Return the (X, Y) coordinate for the center point of the cell that contains the specified text.  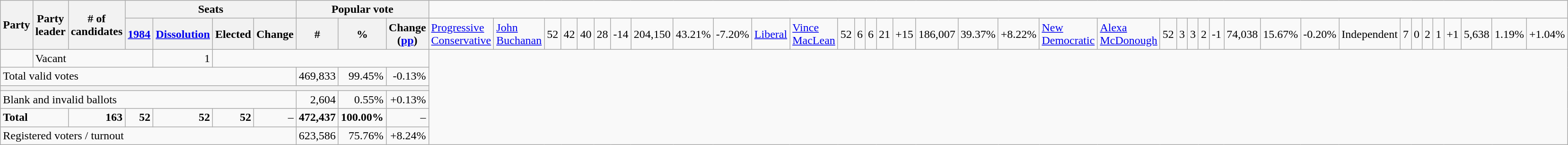
99.45% (362, 76)
43.21% (693, 34)
New Democratic (1068, 34)
John Buchanan (519, 34)
+1 (1453, 34)
1984 (139, 34)
39.37% (978, 34)
623,586 (317, 136)
Independent (1370, 34)
Vince MacLean (814, 34)
Total (34, 118)
-0.13% (407, 76)
Change (pp) (407, 34)
Dissolution (183, 34)
+8.22% (1019, 34)
Vacant (93, 58)
% (362, 34)
+1.04% (1547, 34)
Progressive Conservative (461, 34)
472,437 (317, 118)
Blank and invalid ballots (149, 100)
Liberal (771, 34)
# ofcandidates (96, 25)
Registered voters / turnout (149, 136)
7 (1406, 34)
+8.24% (407, 136)
21 (885, 34)
-14 (621, 34)
-0.20% (1320, 34)
2,604 (317, 100)
28 (603, 34)
0.55% (362, 100)
Seats (211, 9)
186,007 (937, 34)
469,833 (317, 76)
42 (569, 34)
Party (17, 25)
Change (275, 34)
40 (586, 34)
Popular vote (362, 9)
74,038 (1242, 34)
Alexa McDonough (1129, 34)
Total valid votes (149, 76)
-7.20% (732, 34)
0 (1417, 34)
163 (96, 118)
# (317, 34)
100.00% (362, 118)
1.19% (1509, 34)
Party leader (50, 25)
204,150 (652, 34)
Elected (233, 34)
+0.13% (407, 100)
5,638 (1477, 34)
+15 (904, 34)
75.76% (362, 136)
15.67% (1281, 34)
-1 (1217, 34)
